For the text-containing cell, return its midpoint in [X, Y] coordinate format. 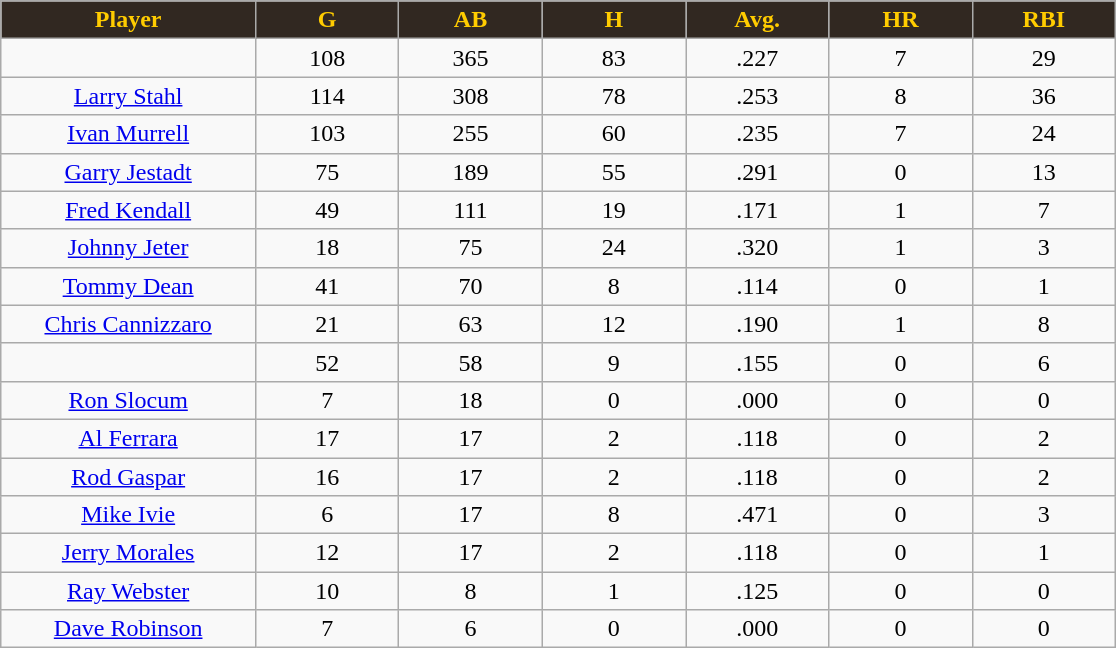
29 [1044, 58]
58 [470, 362]
41 [328, 286]
70 [470, 286]
RBI [1044, 20]
HR [900, 20]
Larry Stahl [128, 96]
Avg. [758, 20]
255 [470, 134]
Fred Kendall [128, 210]
108 [328, 58]
Dave Robinson [128, 629]
H [614, 20]
52 [328, 362]
308 [470, 96]
Al Ferrara [128, 438]
10 [328, 591]
Jerry Morales [128, 553]
.471 [758, 515]
.235 [758, 134]
.291 [758, 172]
Chris Cannizzaro [128, 324]
.114 [758, 286]
60 [614, 134]
16 [328, 477]
114 [328, 96]
Tommy Dean [128, 286]
21 [328, 324]
.125 [758, 591]
9 [614, 362]
63 [470, 324]
Johnny Jeter [128, 248]
19 [614, 210]
.171 [758, 210]
111 [470, 210]
.190 [758, 324]
Rod Gaspar [128, 477]
.320 [758, 248]
Garry Jestadt [128, 172]
.253 [758, 96]
G [328, 20]
Ivan Murrell [128, 134]
49 [328, 210]
Player [128, 20]
Ron Slocum [128, 400]
103 [328, 134]
55 [614, 172]
Mike Ivie [128, 515]
.227 [758, 58]
Ray Webster [128, 591]
36 [1044, 96]
83 [614, 58]
78 [614, 96]
13 [1044, 172]
.155 [758, 362]
365 [470, 58]
189 [470, 172]
AB [470, 20]
